Provide the [x, y] coordinate of the cell's center where the given text is located.  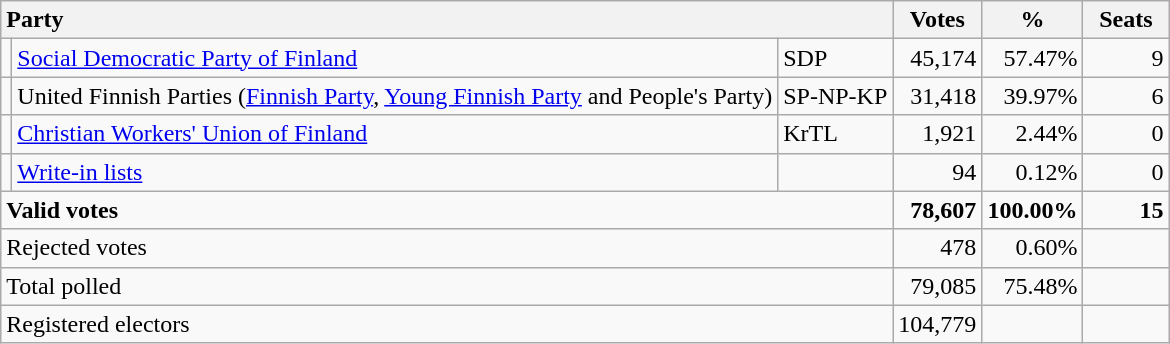
Total polled [447, 286]
Registered electors [447, 324]
75.48% [1032, 286]
9 [1126, 58]
Christian Workers' Union of Finland [395, 134]
0.12% [1032, 172]
100.00% [1032, 210]
79,085 [938, 286]
478 [938, 248]
Votes [938, 20]
1,921 [938, 134]
% [1032, 20]
78,607 [938, 210]
Social Democratic Party of Finland [395, 58]
0.60% [1032, 248]
15 [1126, 210]
45,174 [938, 58]
6 [1126, 96]
Write-in lists [395, 172]
SDP [836, 58]
Valid votes [447, 210]
31,418 [938, 96]
Rejected votes [447, 248]
94 [938, 172]
United Finnish Parties (Finnish Party, Young Finnish Party and People's Party) [395, 96]
Party [447, 20]
Seats [1126, 20]
57.47% [1032, 58]
39.97% [1032, 96]
2.44% [1032, 134]
KrTL [836, 134]
SP-NP-KP [836, 96]
104,779 [938, 324]
